Locate the cell with the specified text and output its [X, Y] center coordinate. 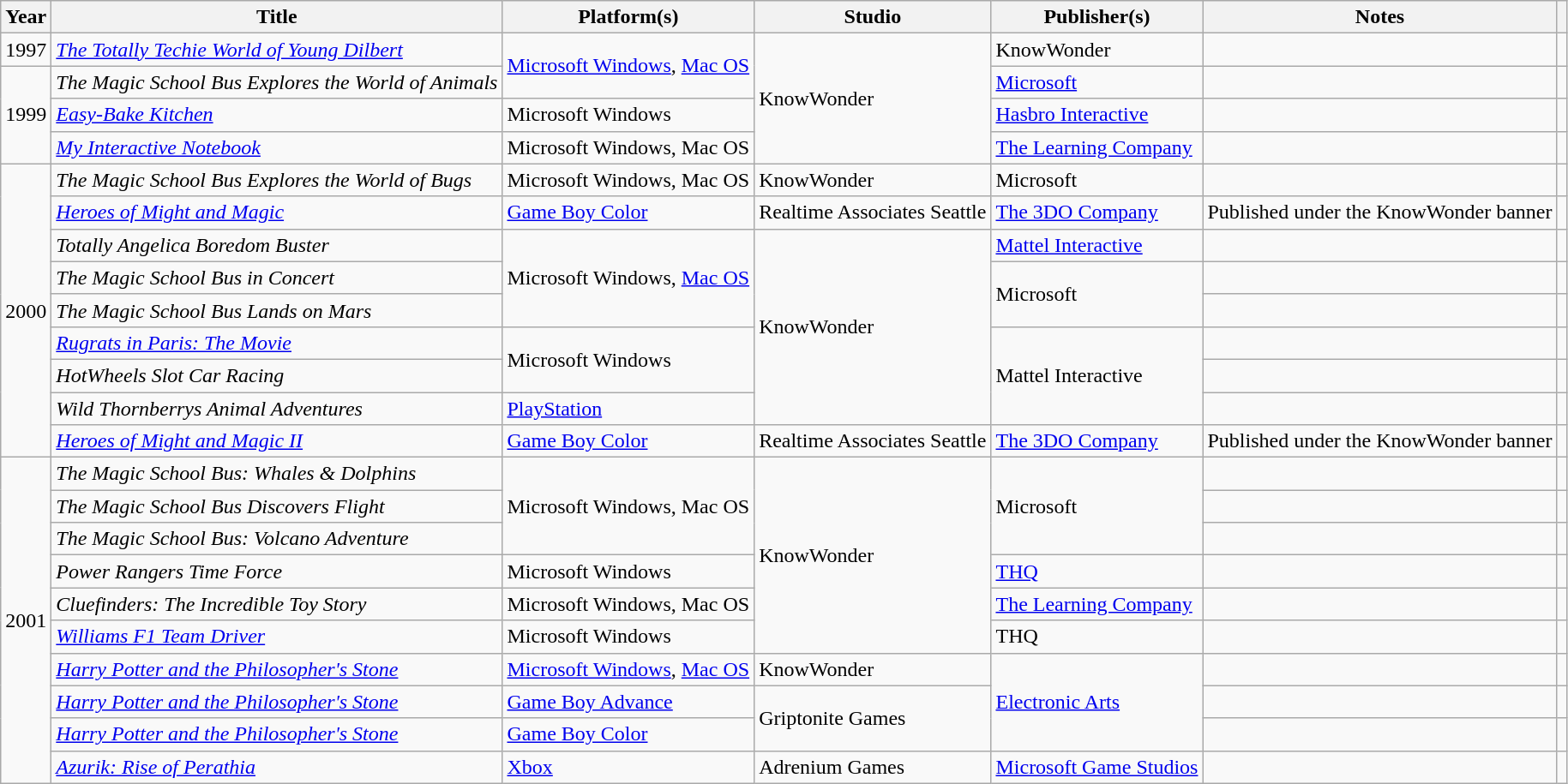
1999 [26, 115]
The Magic School Bus Explores the World of Bugs [277, 180]
PlayStation [628, 409]
Studio [873, 17]
Cluefinders: The Incredible Toy Story [277, 604]
1997 [26, 50]
2001 [26, 620]
The Magic School Bus in Concert [277, 278]
Year [26, 17]
Totally Angelica Boredom Buster [277, 245]
Microsoft Game Studios [1097, 767]
Publisher(s) [1097, 17]
The Magic School Bus: Volcano Adventure [277, 539]
Title [277, 17]
Williams F1 Team Driver [277, 637]
The Magic School Bus Explores the World of Animals [277, 82]
Griptonite Games [873, 718]
My Interactive Notebook [277, 147]
Electronic Arts [1097, 702]
The Totally Techie World of Young Dilbert [277, 50]
HotWheels Slot Car Racing [277, 375]
The Magic School Bus Lands on Mars [277, 310]
Azurik: Rise of Perathia [277, 767]
The Magic School Bus: Whales & Dolphins [277, 474]
Platform(s) [628, 17]
2000 [26, 310]
Hasbro Interactive [1097, 115]
Adrenium Games [873, 767]
Notes [1380, 17]
Heroes of Might and Magic [277, 212]
Game Boy Advance [628, 702]
Xbox [628, 767]
Power Rangers Time Force [277, 572]
Heroes of Might and Magic II [277, 441]
Wild Thornberrys Animal Adventures [277, 409]
The Magic School Bus Discovers Flight [277, 506]
Easy-Bake Kitchen [277, 115]
Rugrats in Paris: The Movie [277, 343]
